From the cell containing the given text, extract its center point as (x, y) coordinate. 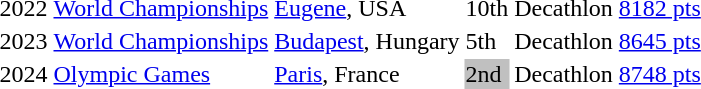
Budapest, Hungary (367, 41)
Olympic Games (161, 74)
5th (487, 41)
Paris, France (367, 74)
2nd (487, 74)
World Championships (161, 41)
